Pinpoint the cell where the given text exists, returning its [x, y] midpoint coordinate. 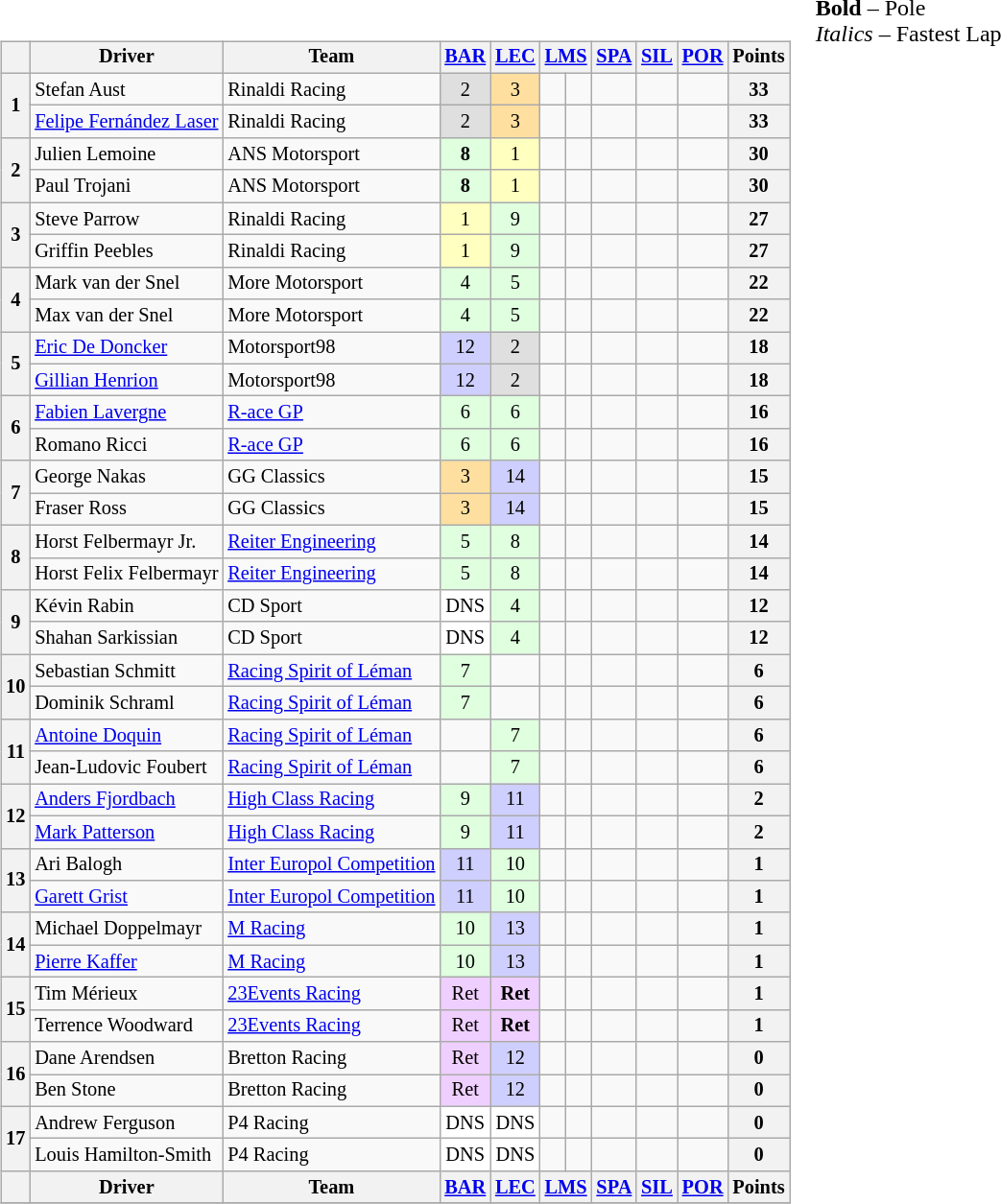
Fraser Ross [127, 509]
Steve Parrow [127, 219]
George Nakas [127, 477]
17 [15, 1138]
Mark Patterson [127, 832]
Tim Mérieux [127, 994]
Romano Ricci [127, 445]
Max van der Snel [127, 316]
Horst Felbermayr Jr. [127, 541]
Michael Doppelmayr [127, 929]
Felipe Fernández Laser [127, 122]
Horst Felix Felbermayr [127, 574]
Griffin Peebles [127, 251]
Julien Lemoine [127, 154]
Stefan Aust [127, 89]
Pierre Kaffer [127, 961]
Terrence Woodward [127, 1026]
Shahan Sarkissian [127, 638]
Sebastian Schmitt [127, 671]
Gillian Henrion [127, 380]
Dominik Schraml [127, 703]
Anders Fjordbach [127, 800]
Kévin Rabin [127, 606]
Andrew Ferguson [127, 1122]
Paul Trojani [127, 186]
Louis Hamilton-Smith [127, 1155]
Ben Stone [127, 1091]
Ari Balogh [127, 864]
Antoine Doquin [127, 735]
Fabien Lavergne [127, 413]
Mark van der Snel [127, 283]
Garett Grist [127, 897]
Eric De Doncker [127, 348]
Dane Arendsen [127, 1058]
Jean-Ludovic Foubert [127, 767]
